Identify which cell holds the provided text, then report its (x, y) central coordinate. 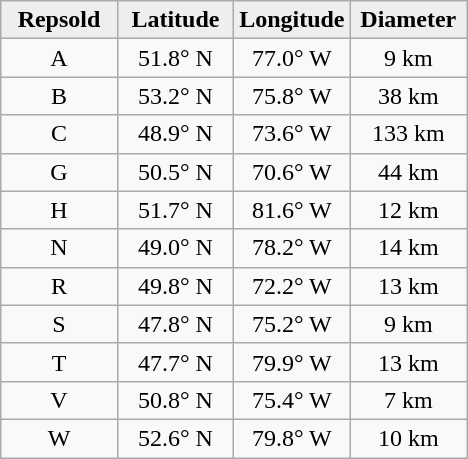
79.8° W (292, 438)
A (59, 58)
73.6° W (292, 134)
51.7° N (175, 210)
52.6° N (175, 438)
12 km (408, 210)
75.2° W (292, 324)
R (59, 286)
14 km (408, 248)
38 km (408, 96)
Diameter (408, 20)
44 km (408, 172)
G (59, 172)
49.8° N (175, 286)
81.6° W (292, 210)
W (59, 438)
50.8° N (175, 400)
10 km (408, 438)
Repsold (59, 20)
50.5° N (175, 172)
48.9° N (175, 134)
72.2° W (292, 286)
B (59, 96)
47.8° N (175, 324)
T (59, 362)
Latitude (175, 20)
7 km (408, 400)
Longitude (292, 20)
V (59, 400)
75.8° W (292, 96)
S (59, 324)
75.4° W (292, 400)
47.7° N (175, 362)
51.8° N (175, 58)
70.6° W (292, 172)
C (59, 134)
H (59, 210)
53.2° N (175, 96)
133 km (408, 134)
N (59, 248)
79.9° W (292, 362)
78.2° W (292, 248)
49.0° N (175, 248)
77.0° W (292, 58)
